Provide the [x, y] coordinate of the cell's center where the given text is located.  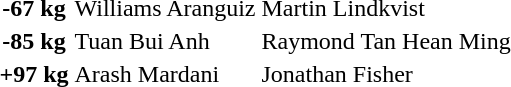
Tuan Bui Anh [165, 41]
